Pinpoint the cell where the given text exists, returning its (X, Y) midpoint coordinate. 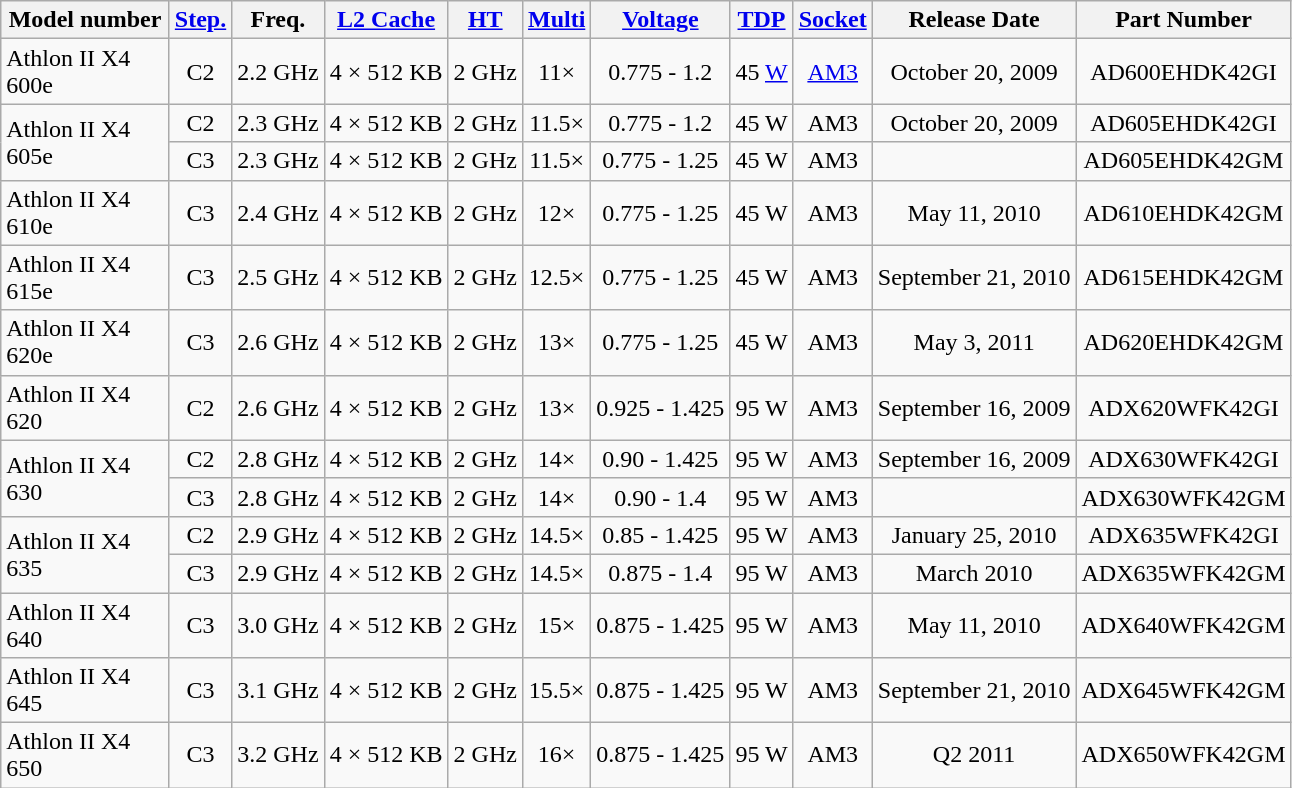
Part Number (1184, 20)
ADX630WFK42GI (1184, 459)
Athlon II X4 615e (86, 278)
Step. (200, 20)
Release Date (974, 20)
Athlon II X4 640 (86, 624)
Athlon II X4 645 (86, 690)
Athlon II X4 605e (86, 142)
2.2 GHz (278, 72)
Multi (556, 20)
TDP (762, 20)
0.875 - 1.4 (660, 573)
Athlon II X4 610e (86, 212)
0.90 - 1.4 (660, 497)
AD600EHDK42GI (1184, 72)
Athlon II X4 600e (86, 72)
AD605EHDK42GI (1184, 123)
Q2 2011 (974, 756)
ADX650WFK42GM (1184, 756)
March 2010 (974, 573)
0.85 - 1.425 (660, 535)
ADX640WFK42GM (1184, 624)
Athlon II X4 620e (86, 342)
ADX635WFK42GM (1184, 573)
May 3, 2011 (974, 342)
0.90 - 1.425 (660, 459)
12.5× (556, 278)
Athlon II X4 650 (86, 756)
ADX635WFK42GI (1184, 535)
AD620EHDK42GM (1184, 342)
0.925 - 1.425 (660, 408)
Athlon II X4 630 (86, 478)
2.5 GHz (278, 278)
HT (485, 20)
January 25, 2010 (974, 535)
Socket (832, 20)
ADX645WFK42GM (1184, 690)
3.0 GHz (278, 624)
Model number (86, 20)
ADX620WFK42GI (1184, 408)
Freq. (278, 20)
3.1 GHz (278, 690)
12× (556, 212)
AD605EHDK42GM (1184, 161)
11× (556, 72)
Voltage (660, 20)
AD610EHDK42GM (1184, 212)
L2 Cache (386, 20)
ADX630WFK42GM (1184, 497)
3.2 GHz (278, 756)
Athlon II X4 635 (86, 554)
AD615EHDK42GM (1184, 278)
16× (556, 756)
2.4 GHz (278, 212)
Athlon II X4 620 (86, 408)
15.5× (556, 690)
15× (556, 624)
